Capture the cell that displays the provided text and extract its (x, y) central coordinate. 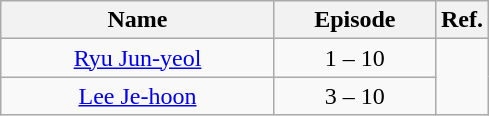
Name (138, 20)
Ryu Jun-yeol (138, 58)
Ref. (462, 20)
Lee Je-hoon (138, 96)
Episode (354, 20)
3 – 10 (354, 96)
1 – 10 (354, 58)
